For the text-containing cell, return its midpoint in (X, Y) coordinate format. 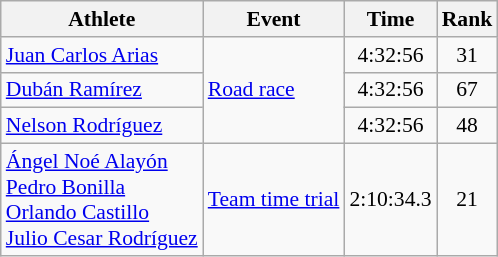
Ángel Noé AlayónPedro BonillaOrlando CastilloJulio Cesar Rodríguez (102, 200)
21 (468, 200)
Event (274, 19)
Rank (468, 19)
Athlete (102, 19)
Juan Carlos Arias (102, 55)
Road race (274, 90)
67 (468, 90)
Time (390, 19)
Dubán Ramírez (102, 90)
Team time trial (274, 200)
31 (468, 55)
48 (468, 126)
2:10:34.3 (390, 200)
Nelson Rodríguez (102, 126)
